Search for the cell housing the specified text and yield its [x, y] center coordinate. 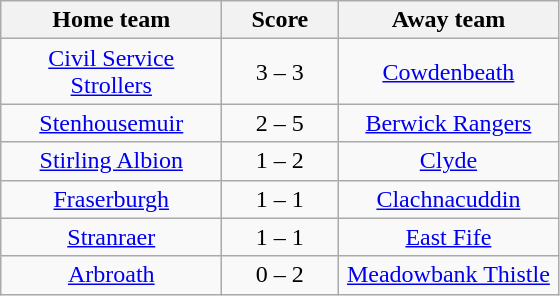
1 – 2 [280, 161]
Clachnacuddin [448, 199]
Meadowbank Thistle [448, 275]
Fraserburgh [112, 199]
Stenhousemuir [112, 123]
Civil Service Strollers [112, 72]
Berwick Rangers [448, 123]
Score [280, 20]
3 – 3 [280, 72]
2 – 5 [280, 123]
Cowdenbeath [448, 72]
Arbroath [112, 275]
Home team [112, 20]
East Fife [448, 237]
Clyde [448, 161]
0 – 2 [280, 275]
Stirling Albion [112, 161]
Away team [448, 20]
Stranraer [112, 237]
